Detect which cell encompasses the target text, then output its (X, Y) center coordinate. 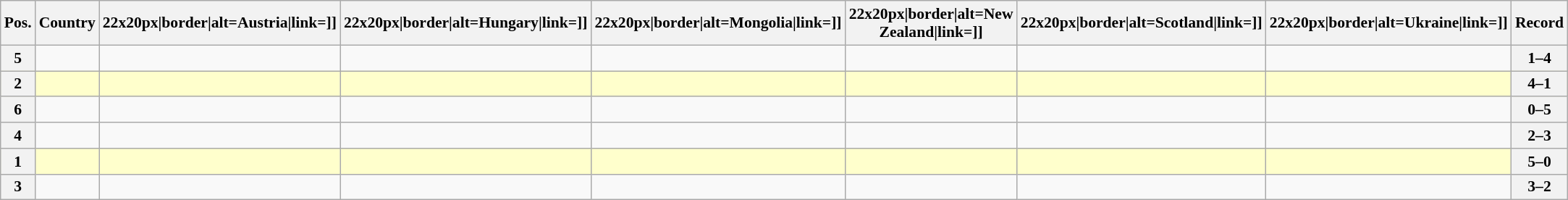
3 (18, 187)
22x20px|border|alt=New Zealand|link=]] (931, 23)
Country (67, 23)
1–4 (1539, 58)
1 (18, 162)
5 (18, 58)
22x20px|border|alt=Austria|link=]] (220, 23)
22x20px|border|alt=Scotland|link=]] (1142, 23)
Pos. (18, 23)
22x20px|border|alt=Mongolia|link=]] (718, 23)
2 (18, 84)
5–0 (1539, 162)
22x20px|border|alt=Hungary|link=]] (465, 23)
4–1 (1539, 84)
22x20px|border|alt=Ukraine|link=]] (1388, 23)
Record (1539, 23)
4 (18, 136)
2–3 (1539, 136)
3–2 (1539, 187)
6 (18, 110)
0–5 (1539, 110)
